Identify which cell holds the provided text, then report its [x, y] central coordinate. 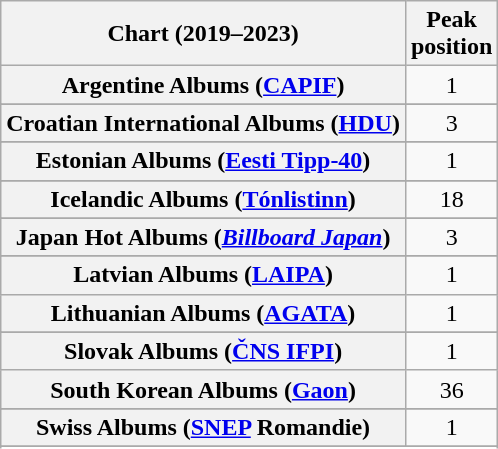
Swiss Albums (SNEP Romandie) [204, 427]
Icelandic Albums (Tónlistinn) [204, 199]
18 [451, 199]
Argentine Albums (CAPIF) [204, 85]
Slovak Albums (ČNS IFPI) [204, 351]
Lithuanian Albums (AGATA) [204, 313]
36 [451, 389]
Estonian Albums (Eesti Tipp-40) [204, 161]
Latvian Albums (LAIPA) [204, 275]
Chart (2019–2023) [204, 34]
Croatian International Albums (HDU) [204, 123]
South Korean Albums (Gaon) [204, 389]
Japan Hot Albums (Billboard Japan) [204, 237]
Peakposition [451, 34]
